For the text-containing cell, return its midpoint in (X, Y) coordinate format. 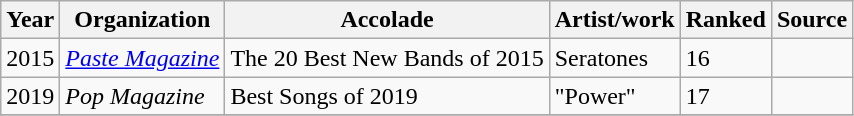
17 (726, 96)
Best Songs of 2019 (387, 96)
Pop Magazine (142, 96)
Source (812, 20)
Accolade (387, 20)
The 20 Best New Bands of 2015 (387, 58)
2019 (30, 96)
2015 (30, 58)
Paste Magazine (142, 58)
Ranked (726, 20)
16 (726, 58)
Year (30, 20)
Artist/work (614, 20)
Organization (142, 20)
Seratones (614, 58)
"Power" (614, 96)
